Provide the [x, y] coordinate of the cell's center where the given text is located.  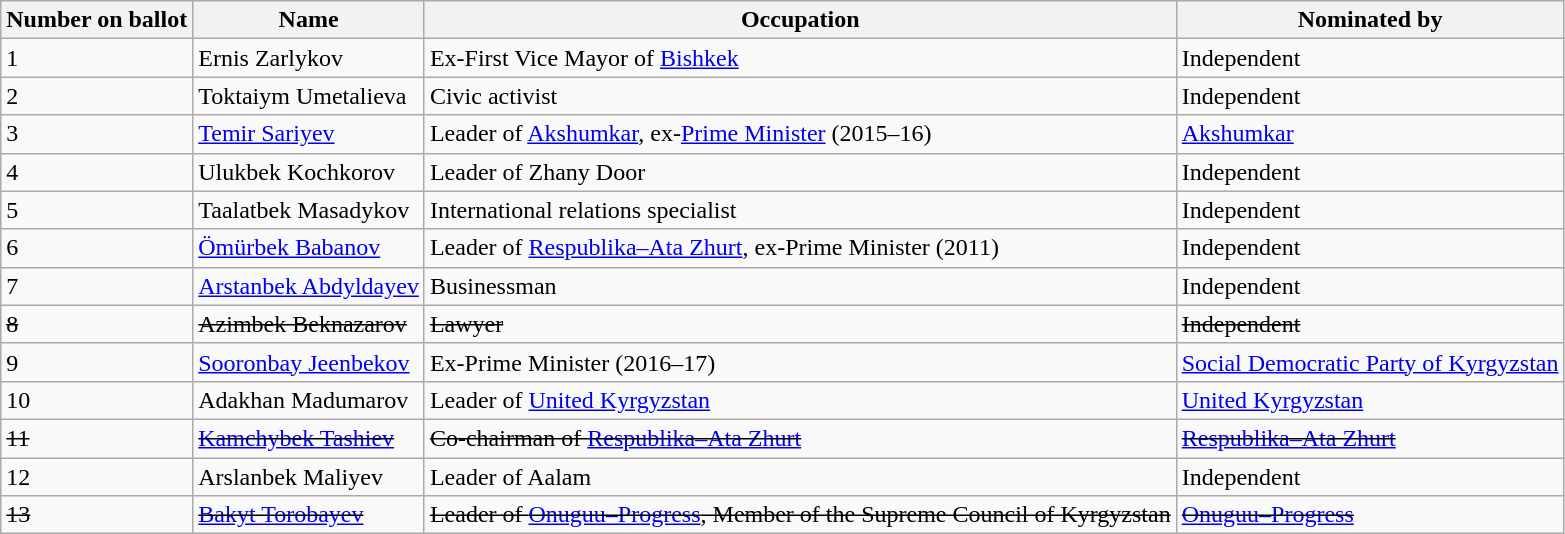
Businessman [800, 286]
Occupation [800, 20]
3 [97, 134]
Leader of Akshumkar, ex-Prime Minister (2015–16) [800, 134]
Ex-Prime Minister (2016–17) [800, 362]
Ulukbek Kochkorov [309, 172]
Kamchybek Tashiev [309, 438]
International relations specialist [800, 210]
1 [97, 58]
7 [97, 286]
Toktaiym Umetalieva [309, 96]
5 [97, 210]
Onuguu–Progress [1370, 515]
Ernis Zarlykov [309, 58]
8 [97, 324]
Nominated by [1370, 20]
Civic activist [800, 96]
9 [97, 362]
Azimbek Beknazarov [309, 324]
Adakhan Madumarov [309, 400]
Leader of Onuguu–Progress, Member of the Supreme Council of Kyrgyzstan [800, 515]
12 [97, 477]
Leader of Aalam [800, 477]
Leader of Zhany Door [800, 172]
4 [97, 172]
Social Democratic Party of Kyrgyzstan [1370, 362]
11 [97, 438]
Arslanbek Maliyev [309, 477]
Lawyer [800, 324]
Bakyt Torobayev [309, 515]
Number on ballot [97, 20]
Respublika–Ata Zhurt [1370, 438]
Co-chairman of Respublika–Ata Zhurt [800, 438]
10 [97, 400]
13 [97, 515]
6 [97, 248]
Leader of Respublika–Ata Zhurt, ex-Prime Minister (2011) [800, 248]
Ex-First Vice Mayor of Bishkek [800, 58]
Ömürbek Babanov [309, 248]
Akshumkar [1370, 134]
Temir Sariyev [309, 134]
Arstanbek Abdyldayev [309, 286]
2 [97, 96]
Name [309, 20]
United Kyrgyzstan [1370, 400]
Sooronbay Jeenbekov [309, 362]
Leader of United Kyrgyzstan [800, 400]
Taalatbek Masadykov [309, 210]
